Return the (X, Y) coordinate for the center point of the cell that contains the specified text.  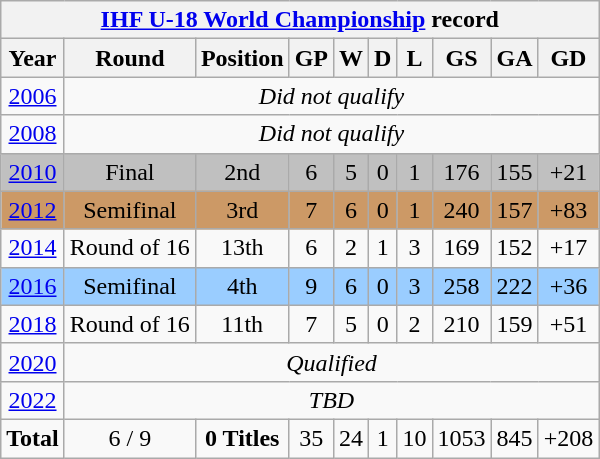
9 (311, 286)
Round (130, 58)
159 (514, 324)
Position (242, 58)
2020 (33, 362)
+208 (568, 438)
35 (311, 438)
210 (462, 324)
0 Titles (242, 438)
845 (514, 438)
2010 (33, 172)
2006 (33, 96)
+21 (568, 172)
W (350, 58)
2014 (33, 248)
Total (33, 438)
2016 (33, 286)
GD (568, 58)
13th (242, 248)
2008 (33, 134)
222 (514, 286)
2012 (33, 210)
2nd (242, 172)
11th (242, 324)
+36 (568, 286)
176 (462, 172)
D (383, 58)
2022 (33, 400)
Year (33, 58)
L (414, 58)
Qualified (331, 362)
Final (130, 172)
4th (242, 286)
155 (514, 172)
157 (514, 210)
+51 (568, 324)
2018 (33, 324)
24 (350, 438)
152 (514, 248)
+17 (568, 248)
258 (462, 286)
240 (462, 210)
10 (414, 438)
3rd (242, 210)
+83 (568, 210)
GS (462, 58)
169 (462, 248)
6 / 9 (130, 438)
GA (514, 58)
1053 (462, 438)
TBD (331, 400)
IHF U-18 World Championship record (300, 20)
GP (311, 58)
